Locate the cell with the specified text and output its [x, y] center coordinate. 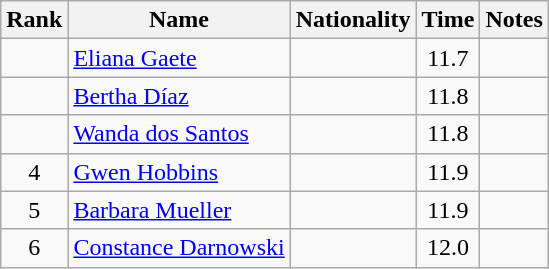
Name [179, 20]
Bertha Díaz [179, 96]
Barbara Mueller [179, 210]
Nationality [353, 20]
11.7 [448, 58]
4 [34, 172]
Eliana Gaete [179, 58]
Wanda dos Santos [179, 134]
Notes [514, 20]
Gwen Hobbins [179, 172]
6 [34, 248]
Constance Darnowski [179, 248]
5 [34, 210]
Time [448, 20]
12.0 [448, 248]
Rank [34, 20]
